Capture the cell that displays the provided text and extract its [X, Y] central coordinate. 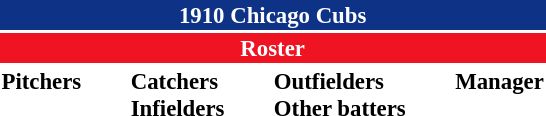
1910 Chicago Cubs [272, 15]
Roster [272, 48]
